Find where the given text appears and provide that cell's center as (X, Y) coordinate. 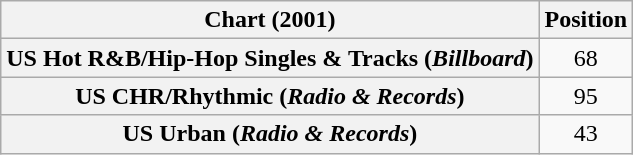
68 (586, 58)
US CHR/Rhythmic (Radio & Records) (270, 96)
Position (586, 20)
43 (586, 134)
Chart (2001) (270, 20)
95 (586, 96)
US Hot R&B/Hip-Hop Singles & Tracks (Billboard) (270, 58)
US Urban (Radio & Records) (270, 134)
